Determine the [x, y] coordinate at the center of the cell enclosing the given text.  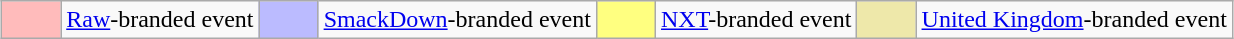
United Kingdom-branded event [1074, 20]
NXT-branded event [756, 20]
SmackDown-branded event [457, 20]
Raw-branded event [160, 20]
